From the cell containing the given text, extract its center point as [X, Y] coordinate. 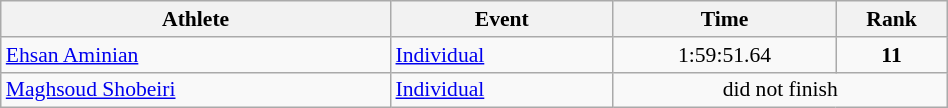
1:59:51.64 [724, 55]
Maghsoud Shobeiri [196, 90]
did not finish [780, 90]
Rank [892, 19]
11 [892, 55]
Ehsan Aminian [196, 55]
Event [502, 19]
Athlete [196, 19]
Time [724, 19]
